For the text-containing cell, return its midpoint in [X, Y] coordinate format. 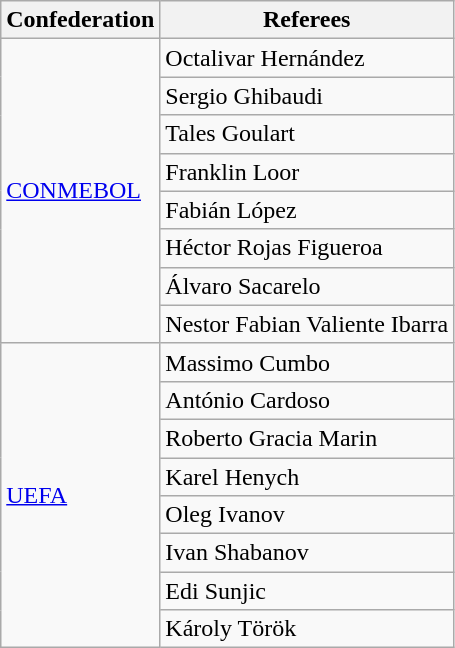
Sergio Ghibaudi [307, 96]
CONMEBOL [80, 191]
Massimo Cumbo [307, 362]
Fabián López [307, 210]
Álvaro Sacarelo [307, 286]
Franklin Loor [307, 172]
Referees [307, 20]
Edi Sunjic [307, 591]
Oleg Ivanov [307, 515]
UEFA [80, 495]
Tales Goulart [307, 134]
Octalivar Hernández [307, 58]
Confederation [80, 20]
Karel Henych [307, 477]
Ivan Shabanov [307, 553]
António Cardoso [307, 400]
Károly Török [307, 629]
Héctor Rojas Figueroa [307, 248]
Roberto Gracia Marin [307, 438]
Nestor Fabian Valiente Ibarra [307, 324]
